Detect which cell encompasses the target text, then output its [x, y] center coordinate. 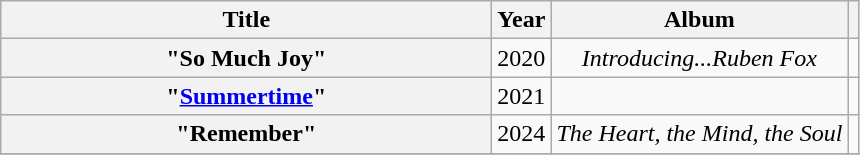
"So Much Joy" [246, 58]
2021 [522, 96]
Album [700, 20]
Title [246, 20]
Introducing...Ruben Fox [700, 58]
"Summertime" [246, 96]
The Heart, the Mind, the Soul [700, 134]
2020 [522, 58]
Year [522, 20]
"Remember" [246, 134]
2024 [522, 134]
